Extract the (X, Y) coordinate from the center of the cell holding the provided text.  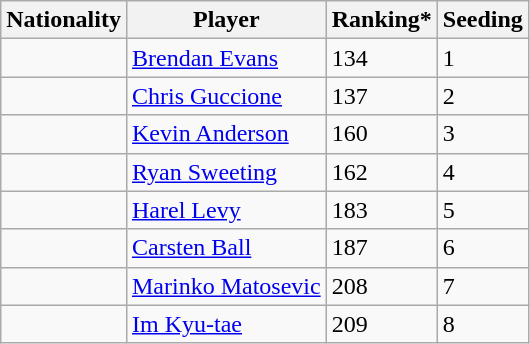
Harel Levy (226, 210)
4 (482, 172)
Im Kyu-tae (226, 324)
5 (482, 210)
208 (382, 286)
187 (382, 248)
Marinko Matosevic (226, 286)
134 (382, 58)
Seeding (482, 20)
7 (482, 286)
Ranking* (382, 20)
Kevin Anderson (226, 134)
209 (382, 324)
Nationality (64, 20)
1 (482, 58)
160 (382, 134)
137 (382, 96)
183 (382, 210)
2 (482, 96)
Brendan Evans (226, 58)
6 (482, 248)
3 (482, 134)
162 (382, 172)
Ryan Sweeting (226, 172)
8 (482, 324)
Chris Guccione (226, 96)
Carsten Ball (226, 248)
Player (226, 20)
